Search for the cell housing the specified text and yield its [X, Y] center coordinate. 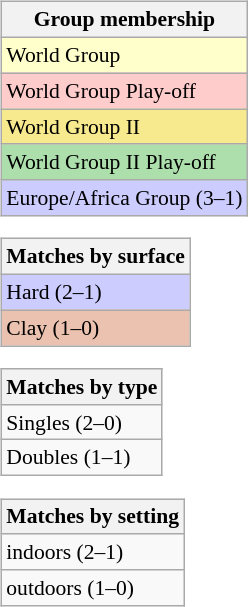
Matches by type [82, 387]
Matches by setting [92, 517]
Europe/Africa Group (3–1) [124, 198]
Doubles (1–1) [82, 458]
Matches by surface [96, 257]
Clay (1–0) [96, 328]
outdoors (1–0) [92, 588]
World Group [124, 55]
Singles (2–0) [82, 422]
World Group II [124, 127]
World Group II Play-off [124, 162]
indoors (2–1) [92, 552]
World Group Play-off [124, 91]
Group membership [124, 20]
Hard (2–1) [96, 292]
